Provide the (x, y) coordinate of the cell's center where the given text is located.  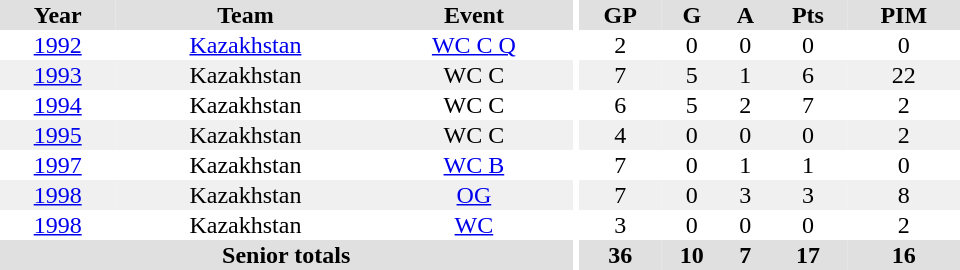
8 (904, 195)
22 (904, 75)
Team (245, 15)
1992 (58, 45)
WC (474, 225)
Senior totals (286, 255)
17 (808, 255)
1995 (58, 135)
1993 (58, 75)
PIM (904, 15)
G (692, 15)
Pts (808, 15)
4 (620, 135)
Year (58, 15)
1997 (58, 165)
GP (620, 15)
16 (904, 255)
36 (620, 255)
OG (474, 195)
WC B (474, 165)
WC C Q (474, 45)
10 (692, 255)
Event (474, 15)
1994 (58, 105)
A (745, 15)
